Determine the (X, Y) coordinate at the center of the cell enclosing the given text.  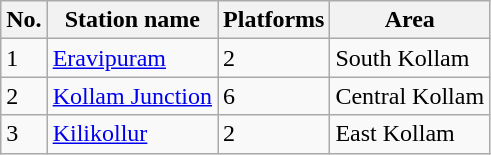
East Kollam (410, 134)
6 (274, 96)
Kilikollur (132, 134)
Platforms (274, 20)
Station name (132, 20)
1 (24, 58)
Area (410, 20)
South Kollam (410, 58)
Eravipuram (132, 58)
No. (24, 20)
Central Kollam (410, 96)
Kollam Junction (132, 96)
3 (24, 134)
